Extract the [x, y] coordinate from the center of the cell holding the provided text.  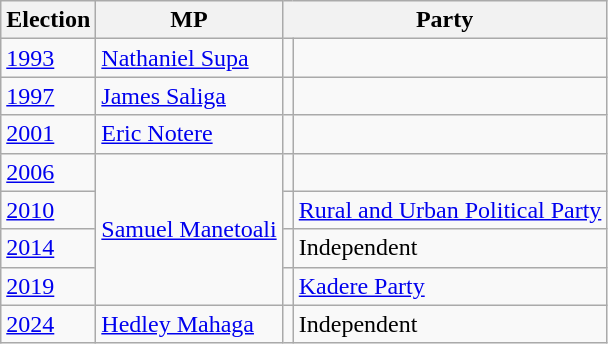
Eric Notere [189, 134]
James Saliga [189, 96]
2024 [48, 324]
Kadere Party [450, 286]
Hedley Mahaga [189, 324]
2006 [48, 172]
Rural and Urban Political Party [450, 210]
2014 [48, 248]
1993 [48, 58]
2001 [48, 134]
1997 [48, 96]
Nathaniel Supa [189, 58]
Party [444, 20]
Samuel Manetoali [189, 229]
Election [48, 20]
MP [189, 20]
2010 [48, 210]
2019 [48, 286]
